Extract the (x, y) coordinate from the center of the cell holding the provided text.  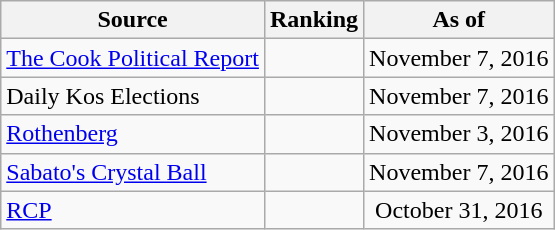
Sabato's Crystal Ball (133, 172)
The Cook Political Report (133, 58)
Rothenberg (133, 134)
Ranking (314, 20)
Daily Kos Elections (133, 96)
Source (133, 20)
October 31, 2016 (459, 210)
November 3, 2016 (459, 134)
RCP (133, 210)
As of (459, 20)
